Output the (x, y) coordinate of the center of the cell containing the given text.  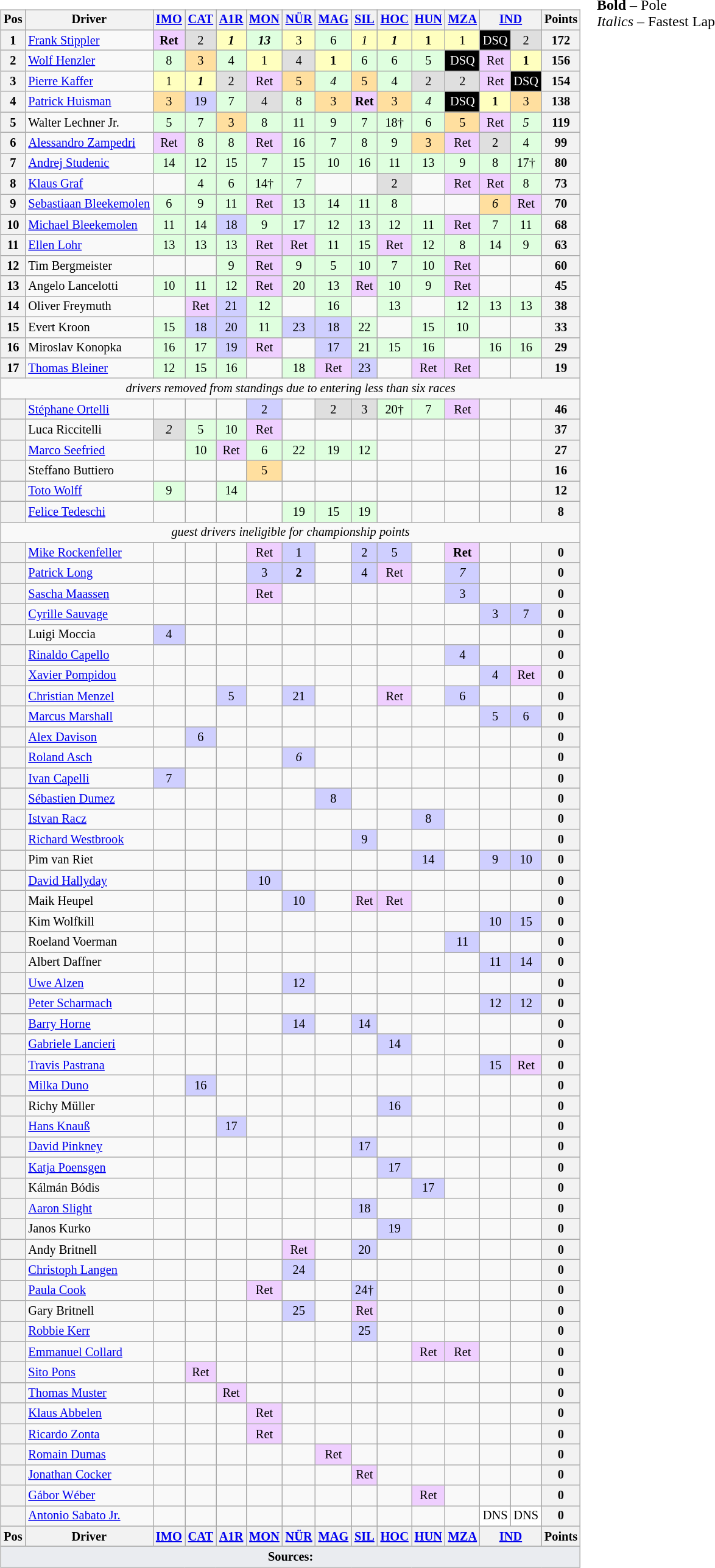
Emmanuel Collard (89, 1352)
drivers removed from standings due to entering less than six races (291, 388)
46 (561, 409)
70 (561, 205)
Kálmán Bódis (89, 1188)
172 (561, 40)
Alessandro Zampedri (89, 143)
24 (299, 1270)
Sito Pons (89, 1373)
99 (561, 143)
73 (561, 184)
Christoph Langen (89, 1270)
Janos Kurko (89, 1229)
Gary Britnell (89, 1311)
37 (561, 430)
Romain Dumas (89, 1455)
Hans Knauß (89, 1127)
Klaus Graf (89, 184)
80 (561, 163)
Aaron Slight (89, 1209)
Ellen Lohr (89, 245)
Peter Scharmach (89, 1004)
Rinaldo Capello (89, 655)
Sebastiaan Bleekemolen (89, 205)
Sascha Maassen (89, 594)
Marcus Marshall (89, 717)
Ricardo Zonta (89, 1434)
Alex Davison (89, 737)
Sources: (291, 1557)
Mike Rockenfeller (89, 553)
24† (364, 1290)
Toto Wolff (89, 491)
Milka Duno (89, 1086)
33 (561, 327)
18† (395, 122)
45 (561, 286)
Felice Tedeschi (89, 512)
Gabriele Lancieri (89, 1044)
Christian Menzel (89, 696)
14† (264, 184)
Miroslav Konopka (89, 348)
Andrej Studenic (89, 163)
Michael Bleekemolen (89, 225)
Barry Horne (89, 1024)
Patrick Long (89, 573)
Maik Heupel (89, 901)
Stéphane Ortelli (89, 409)
Jonathan Cocker (89, 1475)
Patrick Huisman (89, 102)
Luigi Moccia (89, 635)
27 (561, 450)
Ivan Capelli (89, 778)
Pim van Riet (89, 860)
Steffano Buttiero (89, 471)
David Hallyday (89, 881)
Marco Seefried (89, 450)
David Pinkney (89, 1147)
Paula Cook (89, 1290)
Xavier Pompidou (89, 676)
154 (561, 82)
Frank Stippler (89, 40)
20† (395, 409)
Roeland Voerman (89, 942)
Richard Westbrook (89, 840)
Travis Pastrana (89, 1065)
Klaus Abbelen (89, 1413)
29 (561, 348)
Thomas Muster (89, 1393)
Katja Poensgen (89, 1167)
17† (526, 163)
38 (561, 307)
Antonio Sabato Jr. (89, 1516)
Gábor Wéber (89, 1496)
Uwe Alzen (89, 983)
Kim Wolfkill (89, 922)
Istvan Racz (89, 819)
119 (561, 122)
Luca Riccitelli (89, 430)
Tim Bergmeister (89, 266)
Cyrille Sauvage (89, 614)
Pierre Kaffer (89, 82)
Roland Asch (89, 758)
Robbie Kerr (89, 1332)
Oliver Freymuth (89, 307)
Evert Kroon (89, 327)
Andy Britnell (89, 1250)
63 (561, 245)
Wolf Henzler (89, 61)
Walter Lechner Jr. (89, 122)
Albert Daffner (89, 963)
guest drivers ineligible for championship points (291, 532)
Angelo Lancelotti (89, 286)
Sébastien Dumez (89, 799)
60 (561, 266)
138 (561, 102)
Thomas Bleiner (89, 368)
156 (561, 61)
Richy Müller (89, 1106)
68 (561, 225)
